Return [x, y] of the center of cell containing provided text 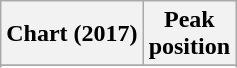
Chart (2017) [72, 34]
Peak position [189, 34]
